Return the (X, Y) coordinate for the center point of the cell that contains the specified text.  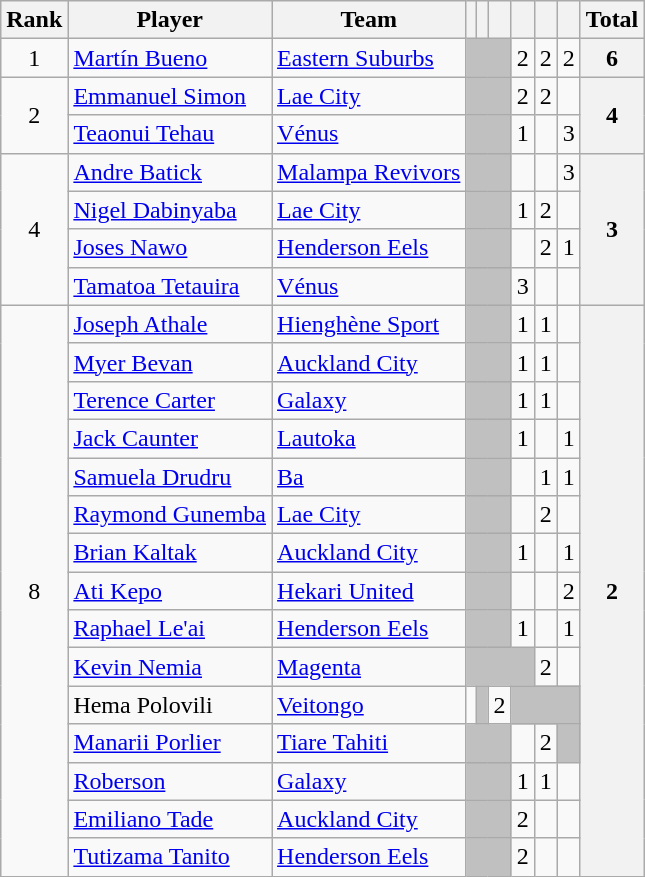
Raymond Gunemba (170, 515)
Brian Kaltak (170, 553)
Emmanuel Simon (170, 96)
Samuela Drudru (170, 477)
Teaonui Tehau (170, 134)
Terence Carter (170, 400)
Ba (369, 477)
Total (612, 20)
Tiare Tahiti (369, 743)
Hekari United (369, 591)
Andre Batick (170, 172)
Martín Bueno (170, 58)
Rank (34, 20)
Player (170, 20)
Team (369, 20)
Magenta (369, 667)
Manarii Porlier (170, 743)
Joseph Athale (170, 324)
Myer Bevan (170, 362)
Veitongo (369, 705)
Tamatoa Tetauira (170, 286)
6 (612, 58)
8 (34, 590)
Nigel Dabinyaba (170, 210)
Malampa Revivors (369, 172)
Ati Kepo (170, 591)
Joses Nawo (170, 248)
Jack Caunter (170, 438)
Raphael Le'ai (170, 629)
Hema Polovili (170, 705)
Hienghène Sport (369, 324)
Eastern Suburbs (369, 58)
Roberson (170, 781)
Emiliano Tade (170, 819)
Lautoka (369, 438)
Tutizama Tanito (170, 857)
Kevin Nemia (170, 667)
